Return the [x, y] coordinate for the center point of the cell that contains the specified text.  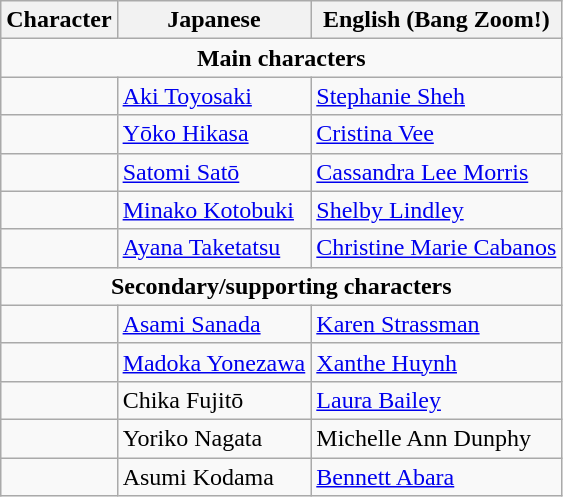
Michelle Ann Dunphy [436, 438]
Karen Strassman [436, 324]
Stephanie Sheh [436, 96]
Ayana Taketatsu [214, 248]
Shelby Lindley [436, 210]
Satomi Satō [214, 172]
Yōko Hikasa [214, 134]
Aki Toyosaki [214, 96]
Secondary/supporting characters [282, 286]
Bennett Abara [436, 477]
Asami Sanada [214, 324]
Xanthe Huynh [436, 362]
Asumi Kodama [214, 477]
Japanese [214, 20]
Minako Kotobuki [214, 210]
Chika Fujitō [214, 400]
English (Bang Zoom!) [436, 20]
Laura Bailey [436, 400]
Madoka Yonezawa [214, 362]
Character [59, 20]
Main characters [282, 58]
Cristina Vee [436, 134]
Christine Marie Cabanos [436, 248]
Cassandra Lee Morris [436, 172]
Yoriko Nagata [214, 438]
